Scan for the cell matching the given text and deliver its [x, y] coordinate at center. 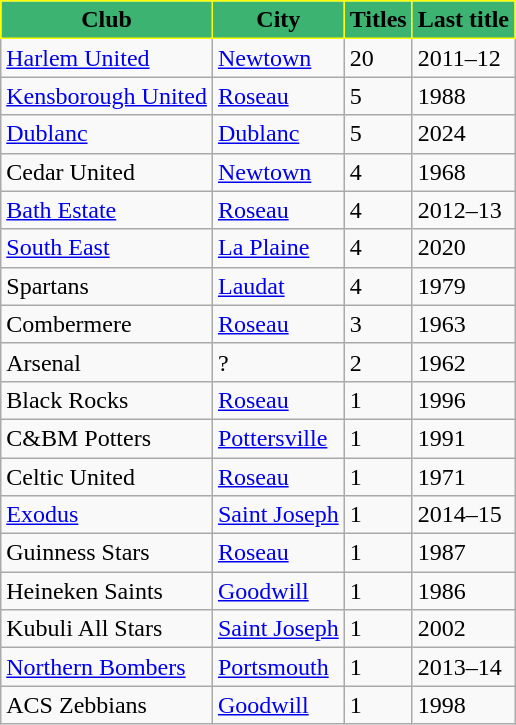
Club [107, 20]
La Plaine [278, 248]
? [278, 362]
2012–13 [463, 210]
Bath Estate [107, 210]
1979 [463, 286]
Titles [378, 20]
1996 [463, 400]
C&BM Potters [107, 438]
1991 [463, 438]
Laudat [278, 286]
ACS Zebbians [107, 705]
Exodus [107, 515]
Harlem United [107, 58]
Celtic United [107, 477]
1987 [463, 553]
1971 [463, 477]
2011–12 [463, 58]
Kensborough United [107, 96]
Northern Bombers [107, 667]
20 [378, 58]
Arsenal [107, 362]
Black Rocks [107, 400]
1963 [463, 324]
Guinness Stars [107, 553]
2 [378, 362]
Spartans [107, 286]
2002 [463, 629]
3 [378, 324]
Last title [463, 20]
1998 [463, 705]
City [278, 20]
2013–14 [463, 667]
Combermere [107, 324]
1986 [463, 591]
1962 [463, 362]
South East [107, 248]
2014–15 [463, 515]
Portsmouth [278, 667]
2024 [463, 134]
Heineken Saints [107, 591]
Kubuli All Stars [107, 629]
Pottersville [278, 438]
1988 [463, 96]
1968 [463, 172]
2020 [463, 248]
Cedar United [107, 172]
